Locate the cell with the specified text and output its [X, Y] center coordinate. 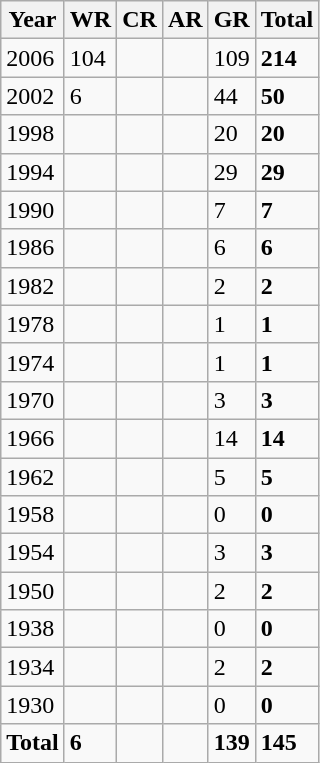
1998 [33, 134]
139 [232, 743]
2002 [33, 96]
1982 [33, 286]
1934 [33, 667]
145 [287, 743]
CR [140, 20]
1974 [33, 362]
1966 [33, 438]
1970 [33, 400]
104 [90, 58]
1958 [33, 515]
1994 [33, 172]
44 [232, 96]
109 [232, 58]
1978 [33, 324]
1950 [33, 591]
Year [33, 20]
1954 [33, 553]
WR [90, 20]
1986 [33, 248]
1962 [33, 477]
GR [232, 20]
214 [287, 58]
AR [185, 20]
1930 [33, 705]
1990 [33, 210]
2006 [33, 58]
1938 [33, 629]
50 [287, 96]
